Pinpoint the cell where the given text exists, returning its [x, y] midpoint coordinate. 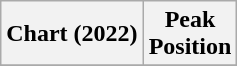
PeakPosition [190, 34]
Chart (2022) [72, 34]
